Output the (x, y) coordinate of the center of the cell containing the given text.  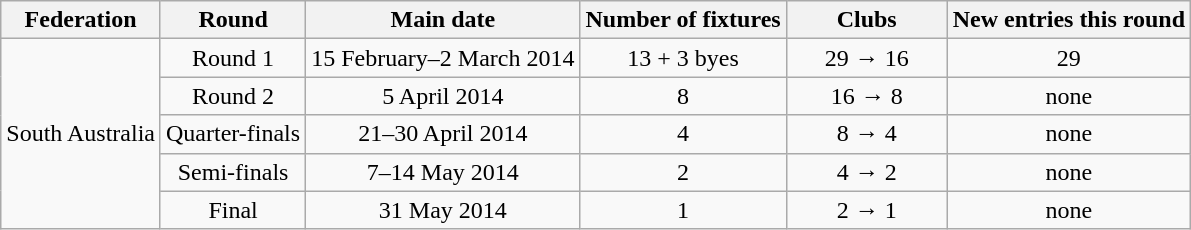
Quarter-finals (232, 134)
Number of fixtures (683, 20)
Semi-finals (232, 172)
Federation (81, 20)
Main date (443, 20)
21–30 April 2014 (443, 134)
New entries this round (1068, 20)
2 (683, 172)
Clubs (866, 20)
4 (683, 134)
29 (1068, 58)
31 May 2014 (443, 210)
5 April 2014 (443, 96)
16 → 8 (866, 96)
8 → 4 (866, 134)
Round 2 (232, 96)
South Australia (81, 134)
Round 1 (232, 58)
13 + 3 byes (683, 58)
4 → 2 (866, 172)
8 (683, 96)
Final (232, 210)
29 → 16 (866, 58)
15 February–2 March 2014 (443, 58)
2 → 1 (866, 210)
Round (232, 20)
7–14 May 2014 (443, 172)
1 (683, 210)
